Provide the (X, Y) coordinate of the cell's center where the given text is located.  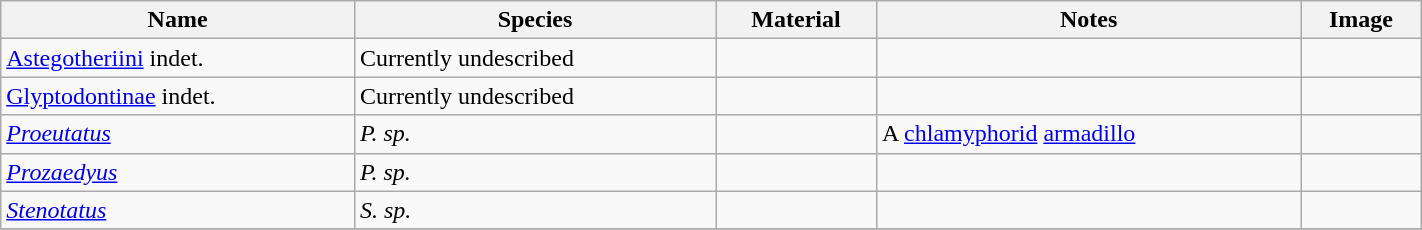
Notes (1089, 20)
S. sp. (534, 210)
Prozaedyus (178, 172)
Stenotatus (178, 210)
Name (178, 20)
Glyptodontinae indet. (178, 96)
A chlamyphorid armadillo (1089, 134)
Image (1361, 20)
Material (796, 20)
Proeutatus (178, 134)
Astegotheriini indet. (178, 58)
Species (534, 20)
